Detect which cell encompasses the target text, then output its (x, y) center coordinate. 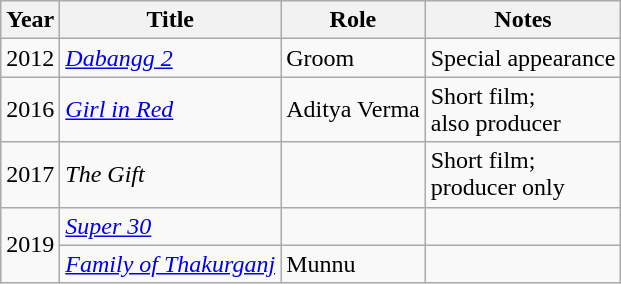
Super 30 (170, 226)
2016 (30, 110)
Munnu (354, 264)
2017 (30, 174)
Family of Thakurganj (170, 264)
Year (30, 20)
Groom (354, 58)
Short film;also producer (523, 110)
Girl in Red (170, 110)
Aditya Verma (354, 110)
Dabangg 2 (170, 58)
2012 (30, 58)
Special appearance (523, 58)
Role (354, 20)
2019 (30, 245)
Title (170, 20)
Notes (523, 20)
The Gift (170, 174)
Short film;producer only (523, 174)
